Find where the given text appears and provide that cell's center as (x, y) coordinate. 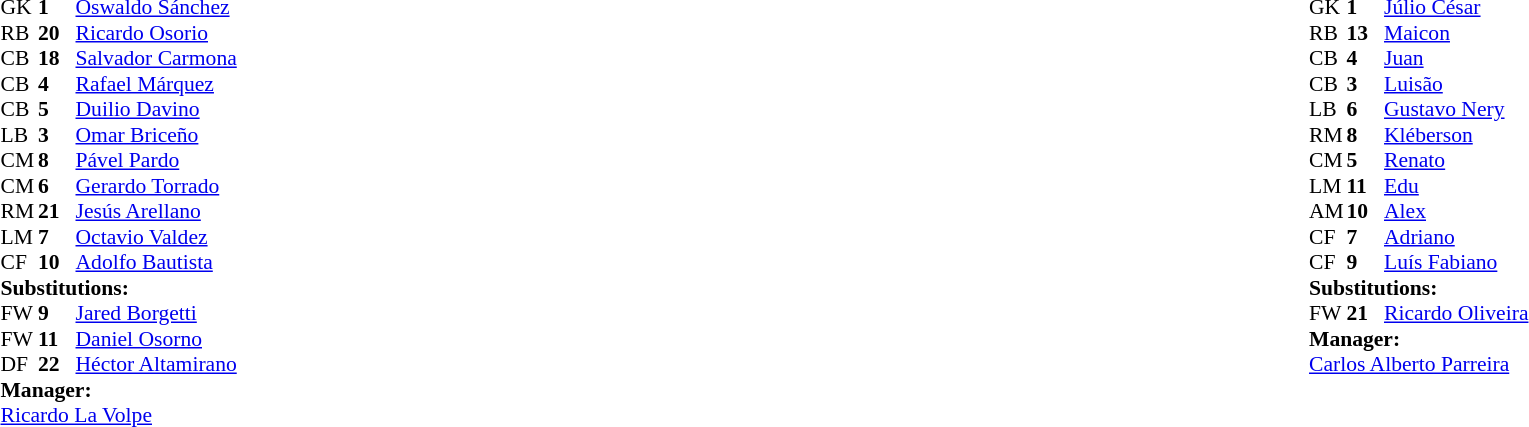
Renato (1456, 161)
Adolfo Bautista (156, 263)
22 (57, 365)
Omar Briceño (156, 135)
Jesús Arellano (156, 211)
Maicon (1456, 33)
Jared Borgetti (156, 313)
Edu (1456, 186)
Gustavo Nery (1456, 109)
Kléberson (1456, 135)
Pável Pardo (156, 161)
DF (19, 365)
Salvador Carmona (156, 59)
AM (1328, 211)
Juan (1456, 59)
Ricardo Osorio (156, 33)
Luís Fabiano (1456, 263)
Ricardo Oliveira (1456, 313)
Héctor Altamirano (156, 365)
Adriano (1456, 237)
Gerardo Torrado (156, 186)
Daniel Osorno (156, 339)
Duilio Davino (156, 109)
Carlos Alberto Parreira (1418, 365)
13 (1366, 33)
Octavio Valdez (156, 237)
18 (57, 59)
Alex (1456, 211)
Luisão (1456, 84)
Rafael Márquez (156, 84)
20 (57, 33)
